Extract the (X, Y) coordinate from the center of the cell holding the provided text.  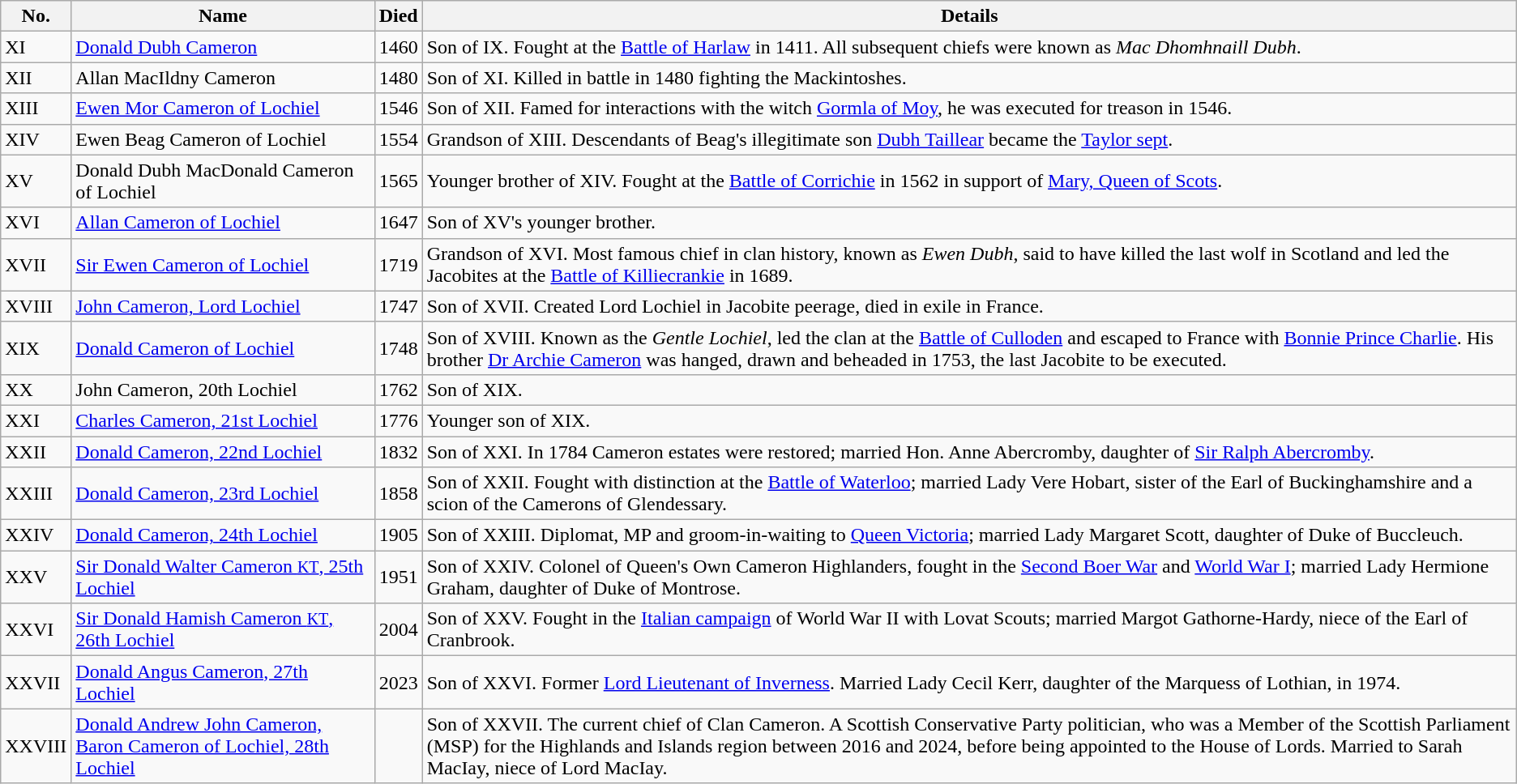
1832 (399, 451)
Donald Angus Cameron, 27th Lochiel (223, 682)
Ewen Beag Cameron of Lochiel (223, 139)
Son of XIX. (969, 390)
Donald Cameron, 22nd Lochiel (223, 451)
1480 (399, 78)
No. (36, 16)
2023 (399, 682)
1762 (399, 390)
Son of XV's younger brother. (969, 223)
Son of XXI. In 1784 Cameron estates were restored; married Hon. Anne Abercromby, daughter of Sir Ralph Abercromby. (969, 451)
1647 (399, 223)
XVII (36, 264)
XIV (36, 139)
XXVII (36, 682)
XXIV (36, 535)
XX (36, 390)
Son of XVII. Created Lord Lochiel in Jacobite peerage, died in exile in France. (969, 306)
1546 (399, 109)
Grandson of XIII. Descendants of Beag's illegitimate son Dubh Taillear became the Taylor sept. (969, 139)
XVI (36, 223)
Sir Donald Hamish Cameron KT, 26th Lochiel (223, 630)
Ewen Mor Cameron of Lochiel (223, 109)
1719 (399, 264)
XXII (36, 451)
XII (36, 78)
Donald Andrew John Cameron, Baron Cameron of Lochiel, 28th Lochiel (223, 746)
Donald Dubh MacDonald Cameron of Lochiel (223, 181)
XXIII (36, 494)
Son of XXIII. Diplomat, MP and groom-in-waiting to Queen Victoria; married Lady Margaret Scott, daughter of Duke of Buccleuch. (969, 535)
Donald Dubh Cameron (223, 47)
1858 (399, 494)
Sir Donald Walter Cameron KT, 25th Lochiel (223, 577)
1747 (399, 306)
Died (399, 16)
Charles Cameron, 21st Lochiel (223, 420)
Allan Cameron of Lochiel (223, 223)
Son of XII. Famed for interactions with the witch Gormla of Moy, he was executed for treason in 1546. (969, 109)
Son of XXVI. Former Lord Lieutenant of Inverness. Married Lady Cecil Kerr, daughter of the Marquess of Lothian, in 1974. (969, 682)
XV (36, 181)
XXVI (36, 630)
1460 (399, 47)
Son of XXV. Fought in the Italian campaign of World War II with Lovat Scouts; married Margot Gathorne-Hardy, niece of the Earl of Cranbrook. (969, 630)
Allan MacIldny Cameron (223, 78)
XXVIII (36, 746)
XVIII (36, 306)
Donald Cameron, 24th Lochiel (223, 535)
Son of IX. Fought at the Battle of Harlaw in 1411. All subsequent chiefs were known as Mac Dhomhnaill Dubh. (969, 47)
2004 (399, 630)
John Cameron, 20th Lochiel (223, 390)
Son of XI. Killed in battle in 1480 fighting the Mackintoshes. (969, 78)
1951 (399, 577)
Sir Ewen Cameron of Lochiel (223, 264)
XIX (36, 348)
1565 (399, 181)
Donald Cameron, 23rd Lochiel (223, 494)
John Cameron, Lord Lochiel (223, 306)
XXI (36, 420)
1554 (399, 139)
Younger son of XIX. (969, 420)
Younger brother of XIV. Fought at the Battle of Corrichie in 1562 in support of Mary, Queen of Scots. (969, 181)
XI (36, 47)
XXV (36, 577)
Name (223, 16)
1905 (399, 535)
1776 (399, 420)
Details (969, 16)
Donald Cameron of Lochiel (223, 348)
1748 (399, 348)
XIII (36, 109)
